Detect which cell encompasses the target text, then output its [x, y] center coordinate. 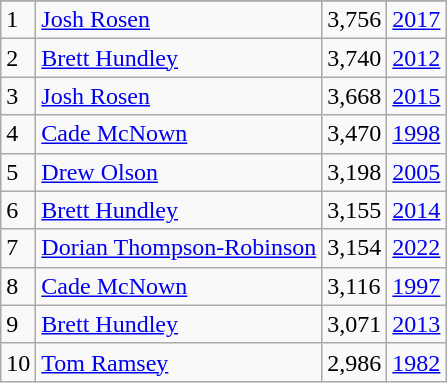
2015 [416, 96]
Drew Olson [179, 172]
3,756 [354, 20]
4 [18, 134]
3,740 [354, 58]
3,155 [354, 210]
2012 [416, 58]
2014 [416, 210]
5 [18, 172]
2017 [416, 20]
1982 [416, 362]
3,154 [354, 248]
3,198 [354, 172]
8 [18, 286]
2022 [416, 248]
Dorian Thompson-Robinson [179, 248]
9 [18, 324]
3,668 [354, 96]
1 [18, 20]
6 [18, 210]
1998 [416, 134]
2005 [416, 172]
7 [18, 248]
2013 [416, 324]
Tom Ramsey [179, 362]
1997 [416, 286]
3,470 [354, 134]
3,116 [354, 286]
2,986 [354, 362]
3,071 [354, 324]
10 [18, 362]
2 [18, 58]
3 [18, 96]
